Search for the cell housing the specified text and yield its (X, Y) center coordinate. 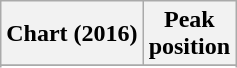
Chart (2016) (72, 34)
Peakposition (189, 34)
